Return the [x, y] coordinate for the center point of the cell that contains the specified text.  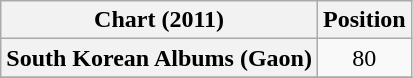
South Korean Albums (Gaon) [160, 58]
Chart (2011) [160, 20]
Position [364, 20]
80 [364, 58]
